Determine the [x, y] coordinate at the center of the cell enclosing the given text.  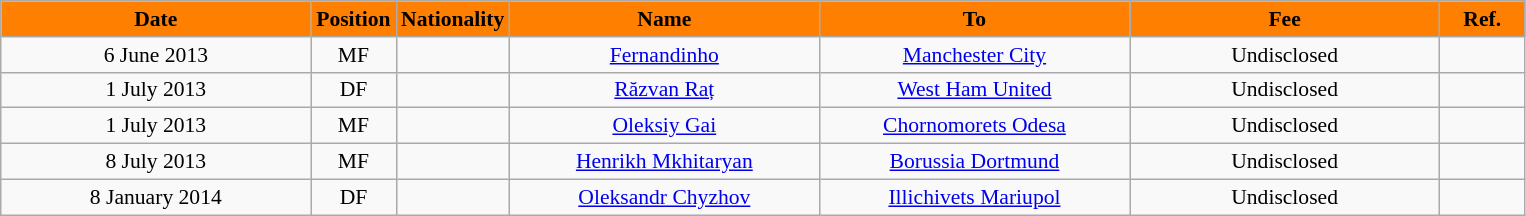
Manchester City [974, 55]
Ref. [1482, 19]
Oleksandr Chyzhov [664, 197]
Nationality [452, 19]
8 July 2013 [156, 162]
Date [156, 19]
Name [664, 19]
Fernandinho [664, 55]
Illichivets Mariupol [974, 197]
Fee [1285, 19]
To [974, 19]
6 June 2013 [156, 55]
West Ham United [974, 90]
Chornomorets Odesa [974, 126]
Borussia Dortmund [974, 162]
Oleksiy Gai [664, 126]
Henrikh Mkhitaryan [664, 162]
Position [354, 19]
8 January 2014 [156, 197]
Răzvan Raț [664, 90]
